Provide the [x, y] coordinate of the cell's center where the given text is located.  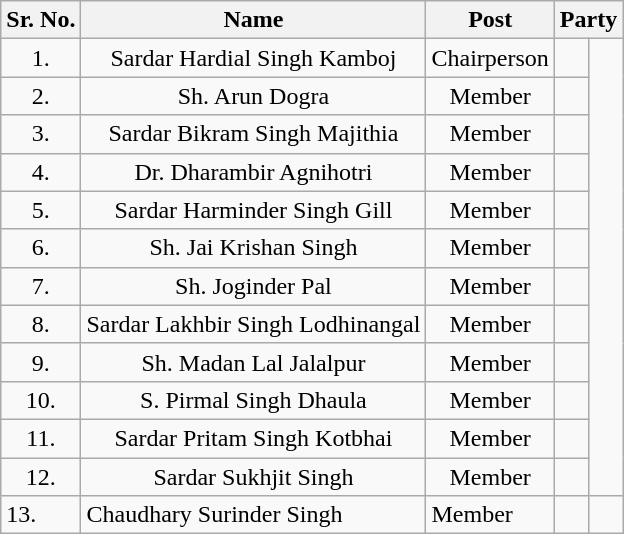
Sh. Arun Dogra [254, 96]
5. [41, 210]
8. [41, 324]
4. [41, 172]
Chaudhary Surinder Singh [254, 515]
Sh. Joginder Pal [254, 286]
11. [41, 438]
12. [41, 477]
Sardar Sukhjit Singh [254, 477]
Sardar Pritam Singh Kotbhai [254, 438]
Post [490, 20]
6. [41, 248]
S. Pirmal Singh Dhaula [254, 400]
9. [41, 362]
3. [41, 134]
Dr. Dharambir Agnihotri [254, 172]
Sardar Lakhbir Singh Lodhinangal [254, 324]
Sh. Madan Lal Jalalpur [254, 362]
Sh. Jai Krishan Singh [254, 248]
Sardar Bikram Singh Majithia [254, 134]
10. [41, 400]
Name [254, 20]
2. [41, 96]
1. [41, 58]
Sardar Harminder Singh Gill [254, 210]
Chairperson [490, 58]
Party [588, 20]
Sardar Hardial Singh Kamboj [254, 58]
13. [41, 515]
Sr. No. [41, 20]
7. [41, 286]
